Capture the cell that displays the provided text and extract its (x, y) central coordinate. 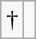
† (12, 20)
